Return [x, y] of the center of cell containing provided text 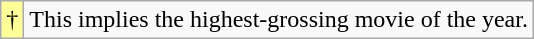
This implies the highest-grossing movie of the year. [279, 20]
† [12, 20]
